For the text-containing cell, return its midpoint in (X, Y) coordinate format. 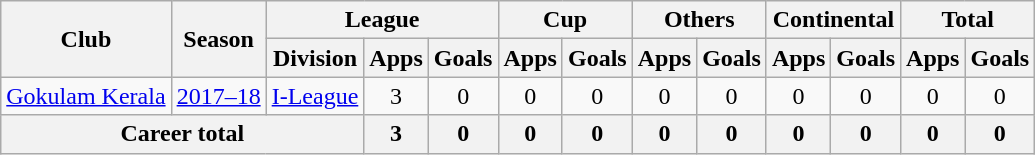
Others (699, 20)
2017–18 (218, 96)
Club (86, 39)
Gokulam Kerala (86, 96)
Continental (833, 20)
Season (218, 39)
Career total (182, 134)
League (382, 20)
Division (315, 58)
Cup (565, 20)
Total (968, 20)
I-League (315, 96)
